Locate the cell with the specified text and output its [X, Y] center coordinate. 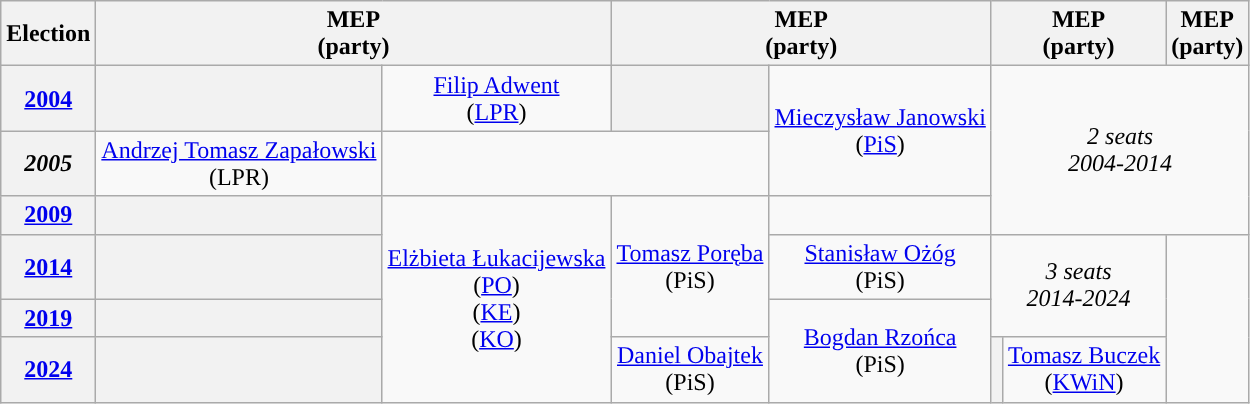
2019 [48, 318]
2014 [48, 266]
2005 [48, 164]
Bogdan Rzońca(PiS) [880, 350]
Daniel Obajtek(PiS) [690, 370]
Tomasz Poręba(PiS) [690, 266]
Elżbieta Łukacijewska(PO)(KE)(KO) [496, 299]
3 seats2014-2024 [1078, 286]
Tomasz Buczek(KWiN) [1084, 370]
Stanisław Ożóg(PiS) [880, 266]
2 seats2004-2014 [1120, 150]
2009 [48, 215]
2004 [48, 98]
Filip Adwent(LPR) [496, 98]
Andrzej Tomasz Zapałowski(LPR) [239, 164]
Mieczysław Janowski(PiS) [880, 131]
Election [48, 34]
2024 [48, 370]
